Find where the given text appears and provide that cell's center as [x, y] coordinate. 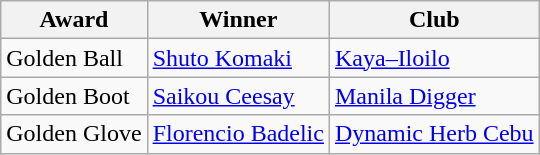
Saikou Ceesay [238, 96]
Winner [238, 20]
Golden Glove [74, 134]
Golden Boot [74, 96]
Golden Ball [74, 58]
Shuto Komaki [238, 58]
Manila Digger [434, 96]
Club [434, 20]
Florencio Badelic [238, 134]
Kaya–Iloilo [434, 58]
Dynamic Herb Cebu [434, 134]
Award [74, 20]
